Determine the (x, y) coordinate at the center of the cell enclosing the given text.  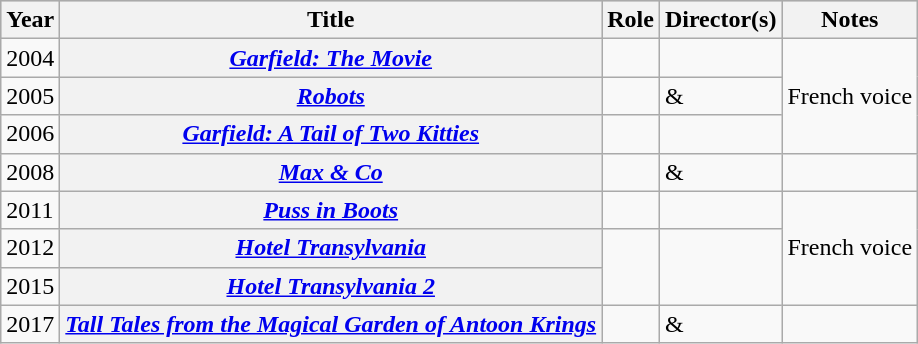
2006 (30, 134)
2017 (30, 324)
Garfield: The Movie (331, 58)
Hotel Transylvania 2 (331, 286)
2011 (30, 210)
2015 (30, 286)
Title (331, 20)
2004 (30, 58)
Hotel Transylvania (331, 248)
Notes (850, 20)
Year (30, 20)
Max & Co (331, 172)
Director(s) (720, 20)
2012 (30, 248)
Role (631, 20)
Puss in Boots (331, 210)
2008 (30, 172)
Robots (331, 96)
2005 (30, 96)
Garfield: A Tail of Two Kitties (331, 134)
Tall Tales from the Magical Garden of Antoon Krings (331, 324)
